Capture the cell that displays the provided text and extract its (X, Y) central coordinate. 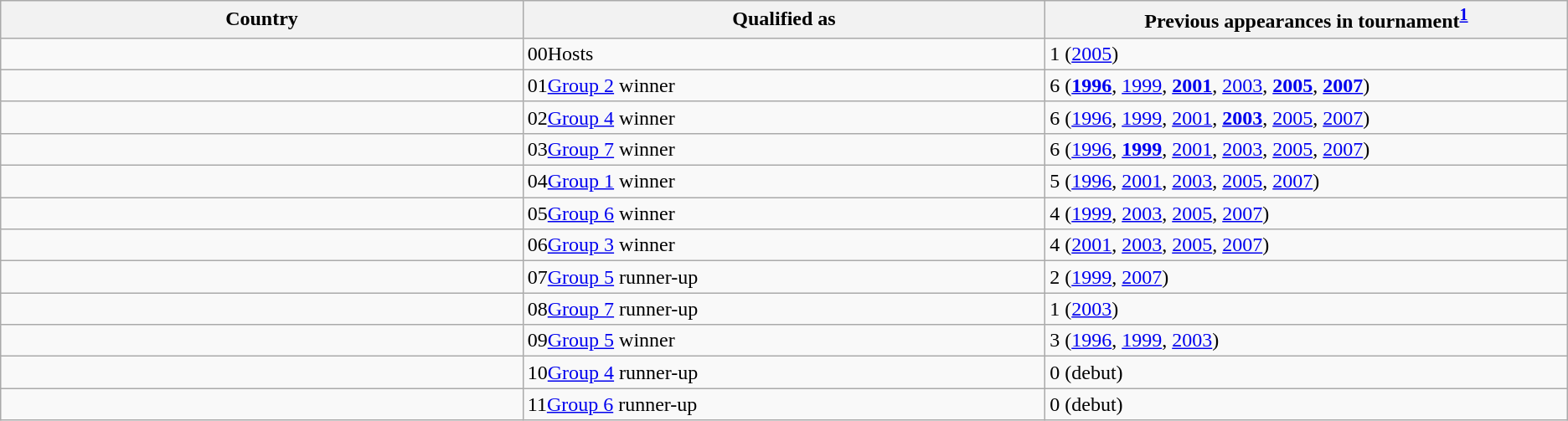
3 (1996, 1999, 2003) (1307, 341)
5 (1996, 2001, 2003, 2005, 2007) (1307, 182)
1 (2003) (1307, 309)
Previous appearances in tournament1 (1307, 20)
09Group 5 winner (784, 341)
02Group 4 winner (784, 117)
03Group 7 winner (784, 149)
05Group 6 winner (784, 213)
06Group 3 winner (784, 245)
01Group 2 winner (784, 85)
Country (261, 20)
08Group 7 runner-up (784, 309)
07Group 5 runner-up (784, 277)
00Hosts (784, 54)
4 (2001, 2003, 2005, 2007) (1307, 245)
4 (1999, 2003, 2005, 2007) (1307, 213)
11Group 6 runner-up (784, 404)
10Group 4 runner-up (784, 372)
Qualified as (784, 20)
2 (1999, 2007) (1307, 277)
1 (2005) (1307, 54)
04Group 1 winner (784, 182)
